Return the [X, Y] coordinate for the center point of the cell that contains the specified text.  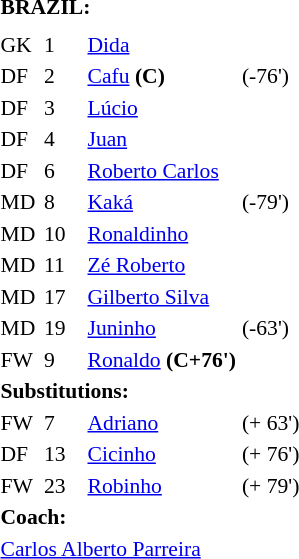
Gilberto Silva [162, 296]
1 [62, 44]
Juan [162, 139]
7 [62, 422]
Dida [162, 44]
10 [62, 234]
Lúcio [162, 108]
23 [62, 486]
Adriano [162, 422]
Kaká [162, 202]
Ronaldo (C+76') [162, 360]
Zé Roberto [162, 265]
Cafu (C) [162, 76]
11 [62, 265]
Cicinho [162, 454]
17 [62, 296]
Juninho [162, 328]
Robinho [162, 486]
9 [62, 360]
3 [62, 108]
Roberto Carlos [162, 170]
13 [62, 454]
8 [62, 202]
4 [62, 139]
Ronaldinho [162, 234]
19 [62, 328]
6 [62, 170]
2 [62, 76]
